For the text-containing cell, return its midpoint in (x, y) coordinate format. 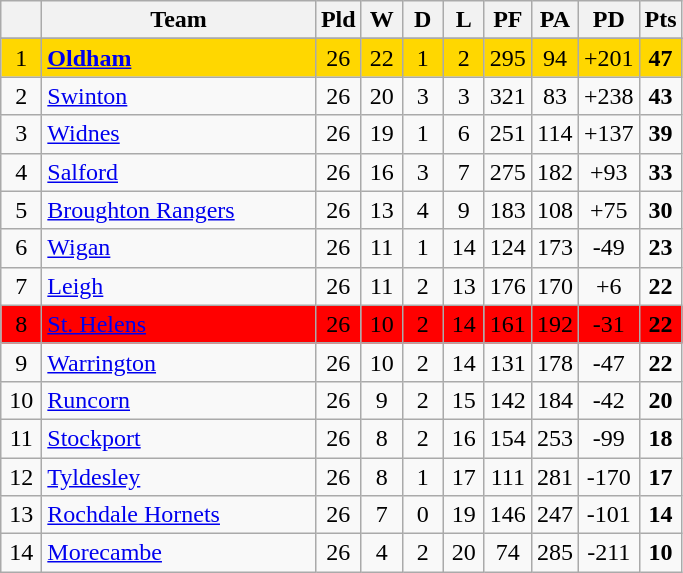
Runcorn (179, 400)
Broughton Rangers (179, 210)
Leigh (179, 286)
281 (554, 477)
+6 (608, 286)
39 (660, 134)
321 (508, 96)
0 (422, 515)
W (382, 20)
Oldham (179, 58)
PA (554, 20)
47 (660, 58)
74 (508, 553)
111 (508, 477)
-42 (608, 400)
131 (508, 362)
178 (554, 362)
Wigan (179, 248)
Widnes (179, 134)
184 (554, 400)
83 (554, 96)
192 (554, 324)
33 (660, 172)
161 (508, 324)
295 (508, 58)
5 (22, 210)
St. Helens (179, 324)
182 (554, 172)
275 (508, 172)
15 (464, 400)
285 (554, 553)
30 (660, 210)
12 (22, 477)
Pld (338, 20)
Team (179, 20)
Warrington (179, 362)
170 (554, 286)
-101 (608, 515)
114 (554, 134)
+238 (608, 96)
+201 (608, 58)
PD (608, 20)
173 (554, 248)
154 (508, 438)
L (464, 20)
94 (554, 58)
253 (554, 438)
Tyldesley (179, 477)
43 (660, 96)
PF (508, 20)
+137 (608, 134)
-31 (608, 324)
+75 (608, 210)
142 (508, 400)
183 (508, 210)
-99 (608, 438)
-170 (608, 477)
247 (554, 515)
Morecambe (179, 553)
-47 (608, 362)
124 (508, 248)
146 (508, 515)
23 (660, 248)
Swinton (179, 96)
Rochdale Hornets (179, 515)
Pts (660, 20)
176 (508, 286)
251 (508, 134)
18 (660, 438)
108 (554, 210)
-211 (608, 553)
D (422, 20)
Salford (179, 172)
-49 (608, 248)
+93 (608, 172)
Stockport (179, 438)
